Locate the cell with the specified text and output its [x, y] center coordinate. 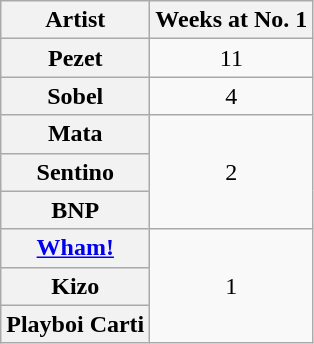
Sobel [76, 96]
11 [232, 58]
BNP [76, 210]
Kizo [76, 286]
Weeks at No. 1 [232, 20]
1 [232, 286]
Wham! [76, 248]
Artist [76, 20]
Pezet [76, 58]
Sentino [76, 172]
Mata [76, 134]
4 [232, 96]
Playboi Carti [76, 324]
2 [232, 172]
